Extract the (x, y) coordinate from the center of the cell holding the provided text.  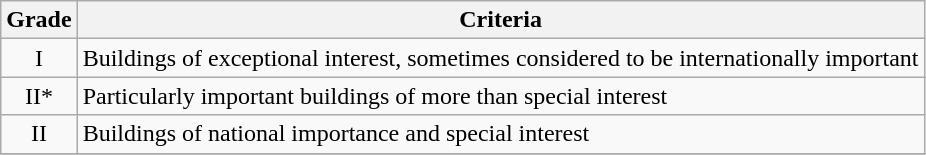
Criteria (500, 20)
Particularly important buildings of more than special interest (500, 96)
II (39, 134)
Grade (39, 20)
II* (39, 96)
Buildings of national importance and special interest (500, 134)
I (39, 58)
Buildings of exceptional interest, sometimes considered to be internationally important (500, 58)
